Scan for the cell matching the given text and deliver its (X, Y) coordinate at center. 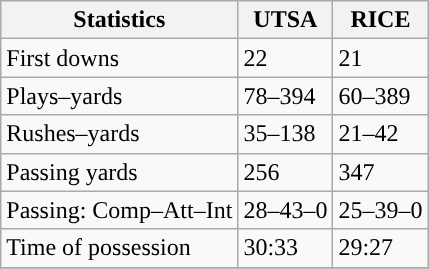
Time of possession (120, 248)
30:33 (286, 248)
78–394 (286, 96)
28–43–0 (286, 210)
256 (286, 172)
25–39–0 (380, 210)
22 (286, 58)
21–42 (380, 134)
Rushes–yards (120, 134)
Plays–yards (120, 96)
347 (380, 172)
First downs (120, 58)
Statistics (120, 20)
29:27 (380, 248)
UTSA (286, 20)
21 (380, 58)
Passing: Comp–Att–Int (120, 210)
60–389 (380, 96)
Passing yards (120, 172)
RICE (380, 20)
35–138 (286, 134)
